Locate the cell with the specified text and output its (X, Y) center coordinate. 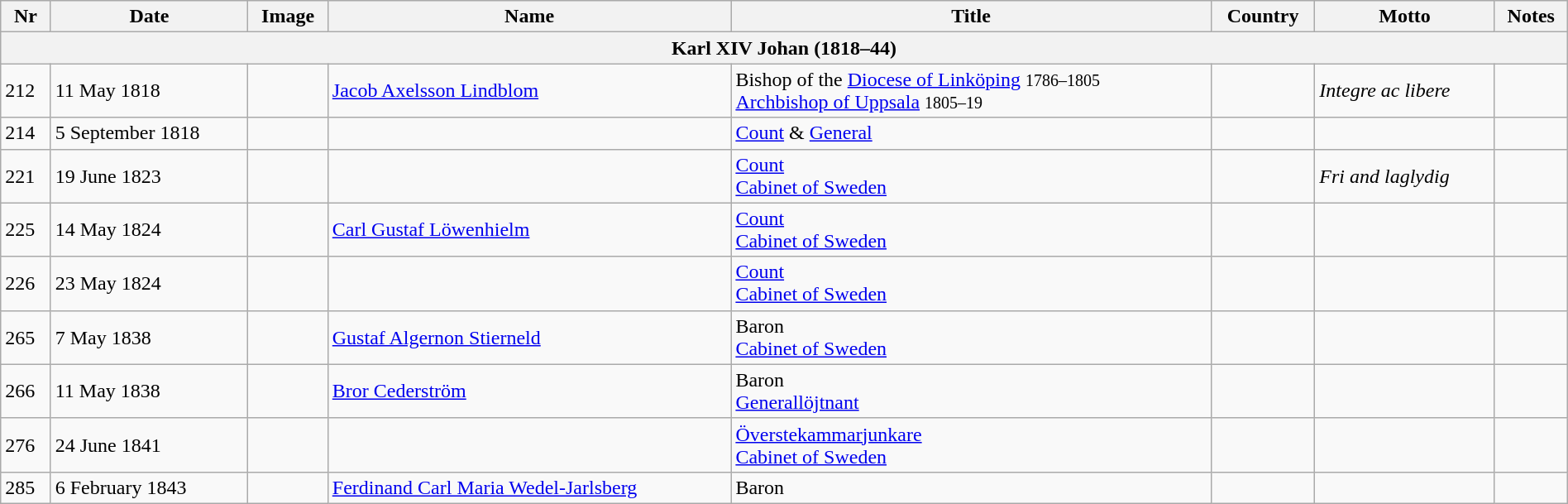
Count & General (971, 133)
212 (26, 91)
BaronGenerallöjtnant (971, 391)
Date (149, 17)
226 (26, 283)
285 (26, 487)
Fri and laglydig (1404, 175)
19 June 1823 (149, 175)
Ferdinand Carl Maria Wedel-Jarlsberg (529, 487)
11 May 1838 (149, 391)
214 (26, 133)
Notes (1531, 17)
11 May 1818 (149, 91)
Jacob Axelsson Lindblom (529, 91)
Image (288, 17)
Integre ac libere (1404, 91)
Motto (1404, 17)
7 May 1838 (149, 338)
6 February 1843 (149, 487)
266 (26, 391)
Överstekammarjunkare Cabinet of Sweden (971, 445)
Gustaf Algernon Stierneld (529, 338)
265 (26, 338)
BaronCabinet of Sweden (971, 338)
23 May 1824 (149, 283)
225 (26, 230)
Bishop of the Diocese of Linköping 1786–1805Archbishop of Uppsala 1805–19 (971, 91)
Karl XIV Johan (1818–44) (784, 48)
Carl Gustaf Löwenhielm (529, 230)
Title (971, 17)
276 (26, 445)
Baron (971, 487)
5 September 1818 (149, 133)
Name (529, 17)
Nr (26, 17)
221 (26, 175)
Country (1263, 17)
24 June 1841 (149, 445)
Bror Cederström (529, 391)
14 May 1824 (149, 230)
